Provide the (x, y) coordinate of the cell's center where the given text is located.  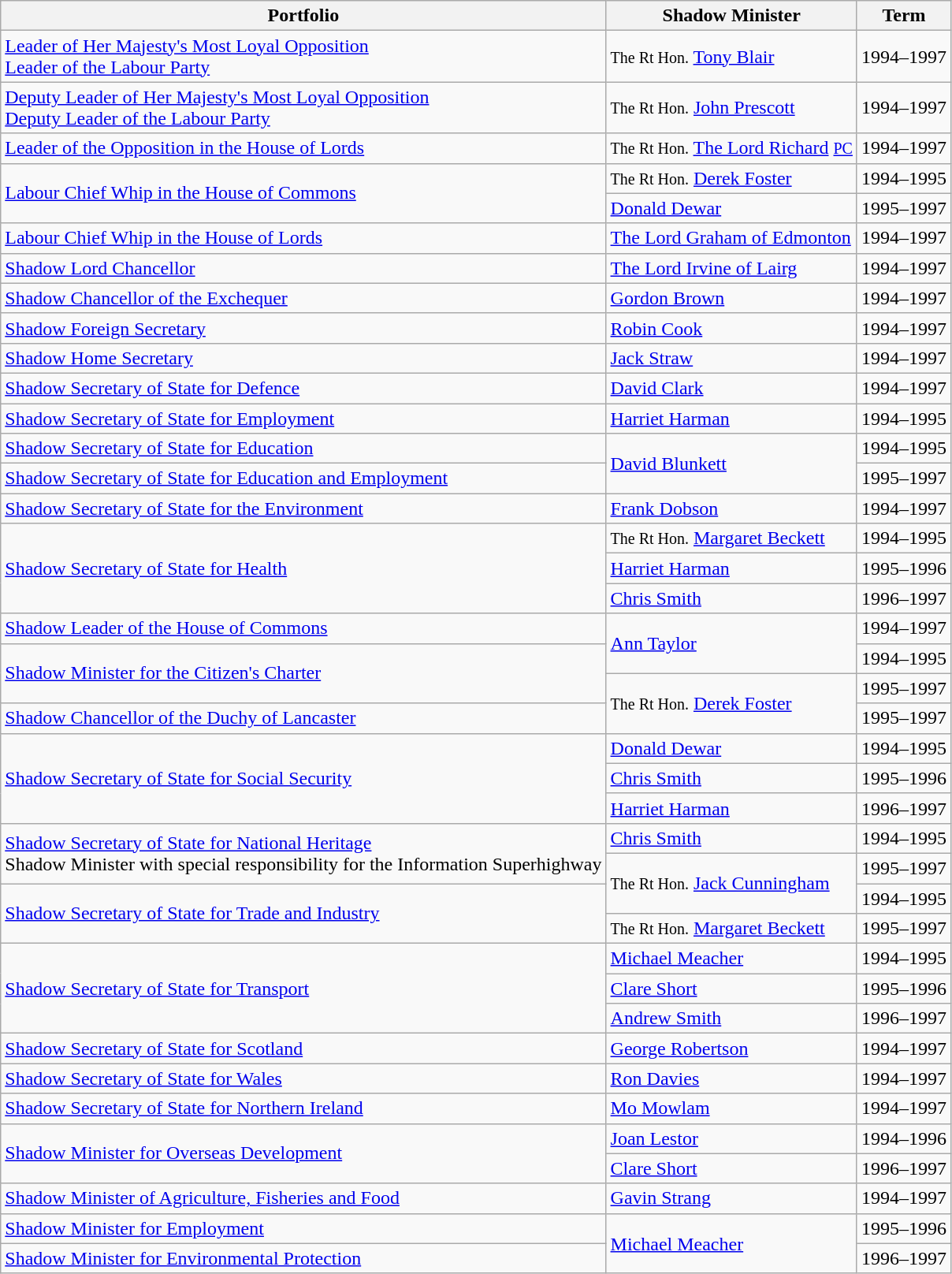
The Rt Hon. John Prescott (731, 107)
Jack Straw (731, 358)
Leader of the Opposition in the House of Lords (303, 148)
The Lord Graham of Edmonton (731, 238)
Gordon Brown (731, 298)
The Rt Hon. Tony Blair (731, 57)
Shadow Secretary of State for Scotland (303, 1049)
Frank Dobson (731, 508)
1994–1996 (903, 1138)
Shadow Secretary of State for Trade and Industry (303, 913)
Shadow Leader of the House of Commons (303, 628)
Shadow Minister for Employment (303, 1228)
Shadow Secretary of State for Employment (303, 419)
Labour Chief Whip in the House of Commons (303, 193)
Term (903, 16)
Joan Lestor (731, 1138)
Deputy Leader of Her Majesty's Most Loyal OppositionDeputy Leader of the Labour Party (303, 107)
Shadow Home Secretary (303, 358)
Shadow Secretary of State for Defence (303, 388)
Shadow Secretary of State for Education and Employment (303, 479)
Gavin Strang (731, 1198)
The Rt Hon. Jack Cunningham (731, 883)
Shadow Secretary of State for Social Security (303, 778)
Shadow Minister of Agriculture, Fisheries and Food (303, 1198)
Shadow Minister (731, 16)
Shadow Foreign Secretary (303, 328)
The Rt Hon. The Lord Richard PC (731, 148)
David Clark (731, 388)
Shadow Chancellor of the Duchy of Lancaster (303, 718)
Mo Mowlam (731, 1108)
Leader of Her Majesty's Most Loyal OppositionLeader of the Labour Party (303, 57)
Robin Cook (731, 328)
Shadow Secretary of State for the Environment (303, 508)
George Robertson (731, 1049)
The Lord Irvine of Lairg (731, 268)
Portfolio (303, 16)
Shadow Secretary of State for National HeritageShadow Minister with special responsibility for the Information Superhighway (303, 853)
Ron Davies (731, 1078)
Ann Taylor (731, 643)
Shadow Minister for Environmental Protection (303, 1258)
David Blunkett (731, 464)
Shadow Secretary of State for Wales (303, 1078)
Shadow Secretary of State for Education (303, 449)
Shadow Chancellor of the Exchequer (303, 298)
Shadow Minister for Overseas Development (303, 1153)
Shadow Lord Chancellor (303, 268)
Shadow Secretary of State for Transport (303, 989)
Labour Chief Whip in the House of Lords (303, 238)
Shadow Secretary of State for Health (303, 568)
Andrew Smith (731, 1019)
Shadow Secretary of State for Northern Ireland (303, 1108)
Shadow Minister for the Citizen's Charter (303, 673)
